Return (X, Y) of the center of cell containing provided text 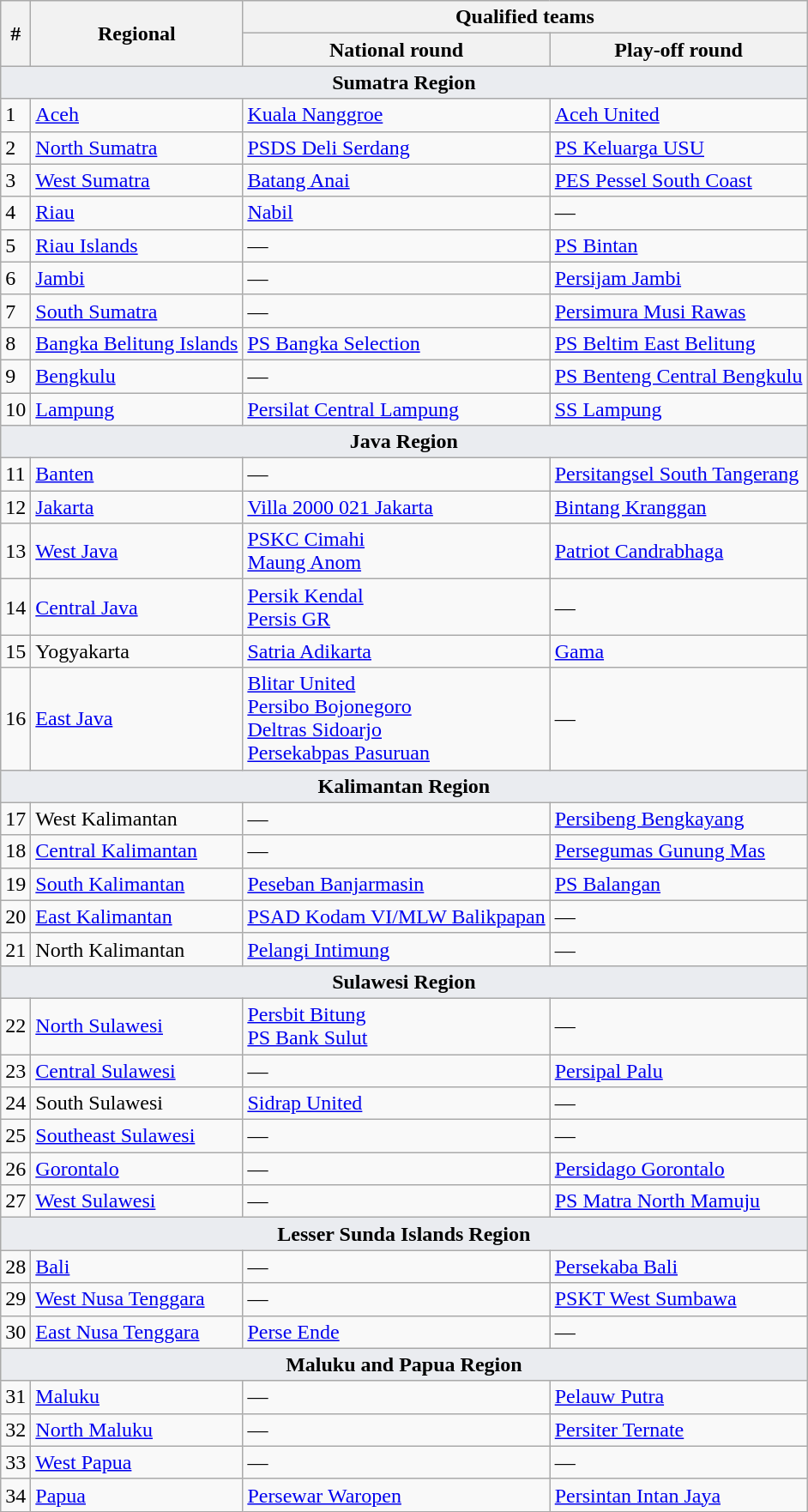
Persbit BitungPS Bank Sulut (396, 1026)
4 (15, 213)
19 (15, 884)
PSKT West Sumbawa (678, 1299)
Papua (137, 1495)
25 (15, 1136)
Sulawesi Region (404, 982)
27 (15, 1201)
Kalimantan Region (404, 786)
North Kalimantan (137, 949)
PS Benteng Central Bengkulu (678, 376)
Banten (137, 475)
Central Java (137, 608)
Jakarta (137, 507)
Bangka Belitung Islands (137, 343)
8 (15, 343)
10 (15, 409)
26 (15, 1169)
Aceh (137, 115)
5 (15, 245)
31 (15, 1397)
Batang Anai (396, 180)
24 (15, 1104)
Aceh United (678, 115)
3 (15, 180)
West Sulawesi (137, 1201)
Riau (137, 213)
PSKC CimahiMaung Anom (396, 551)
30 (15, 1332)
North Sulawesi (137, 1026)
33 (15, 1462)
Regional (137, 33)
Central Sulawesi (137, 1070)
West Nusa Tenggara (137, 1299)
West Kalimantan (137, 819)
Lesser Sunda Islands Region (404, 1234)
Sumatra Region (404, 82)
PS Matra North Mamuju (678, 1201)
Persintan Intan Jaya (678, 1495)
South Kalimantan (137, 884)
Sidrap United (396, 1104)
Persegumas Gunung Mas (678, 851)
PS Keluarga USU (678, 148)
Persidago Gorontalo (678, 1169)
11 (15, 475)
32 (15, 1430)
Perse Ende (396, 1332)
Satria Adikarta (396, 651)
Patriot Candrabhaga (678, 551)
National round (396, 50)
West Java (137, 551)
SS Lampung (678, 409)
Persik KendalPersis GR (396, 608)
Persitangsel South Tangerang (678, 475)
Gorontalo (137, 1169)
West Papua (137, 1462)
Maluku and Papua Region (404, 1364)
Bengkulu (137, 376)
West Sumatra (137, 180)
PES Pessel South Coast (678, 180)
1 (15, 115)
East Kalimantan (137, 916)
North Maluku (137, 1430)
Riau Islands (137, 245)
15 (15, 651)
PS Balangan (678, 884)
PSDS Deli Serdang (396, 148)
Persiter Ternate (678, 1430)
North Sumatra (137, 148)
Blitar UnitedPersibo BojonegoroDeltras SidoarjoPersekabpas Pasuruan (396, 719)
# (15, 33)
Qualified teams (525, 17)
Persibeng Bengkayang (678, 819)
Lampung (137, 409)
PS Bintan (678, 245)
22 (15, 1026)
Gama (678, 651)
East Nusa Tenggara (137, 1332)
Persijam Jambi (678, 278)
Nabil (396, 213)
PS Bangka Selection (396, 343)
21 (15, 949)
18 (15, 851)
Central Kalimantan (137, 851)
Persewar Waropen (396, 1495)
Yogyakarta (137, 651)
14 (15, 608)
16 (15, 719)
Persimura Musi Rawas (678, 311)
28 (15, 1267)
PSAD Kodam VI/MLW Balikpapan (396, 916)
34 (15, 1495)
Pelangi Intimung (396, 949)
17 (15, 819)
Persilat Central Lampung (396, 409)
6 (15, 278)
Bali (137, 1267)
2 (15, 148)
Villa 2000 021 Jakarta (396, 507)
Kuala Nanggroe (396, 115)
East Java (137, 719)
South Sumatra (137, 311)
PS Beltim East Belitung (678, 343)
7 (15, 311)
13 (15, 551)
23 (15, 1070)
Play-off round (678, 50)
12 (15, 507)
Southeast Sulawesi (137, 1136)
Persipal Palu (678, 1070)
Java Region (404, 442)
9 (15, 376)
29 (15, 1299)
Pelauw Putra (678, 1397)
Jambi (137, 278)
South Sulawesi (137, 1104)
Persekaba Bali (678, 1267)
20 (15, 916)
Maluku (137, 1397)
Bintang Kranggan (678, 507)
Peseban Banjarmasin (396, 884)
